Extract the [x, y] coordinate from the center of the cell holding the provided text.  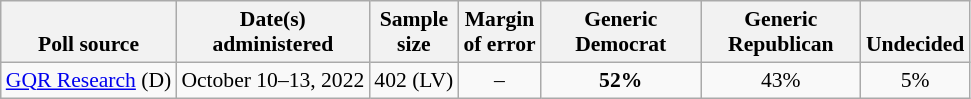
Date(s)administered [272, 32]
– [499, 80]
52% [621, 80]
43% [781, 80]
Samplesize [414, 32]
5% [915, 80]
GenericDemocrat [621, 32]
Marginof error [499, 32]
GQR Research (D) [89, 80]
Poll source [89, 32]
Undecided [915, 32]
October 10–13, 2022 [272, 80]
GenericRepublican [781, 32]
402 (LV) [414, 80]
